From the cell containing the given text, extract its center point as (X, Y) coordinate. 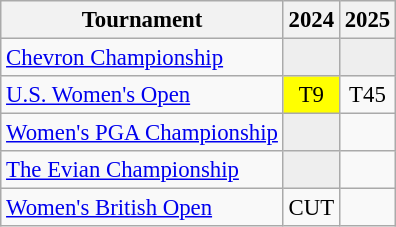
U.S. Women's Open (142, 95)
T45 (367, 95)
CUT (311, 208)
Women's British Open (142, 208)
Tournament (142, 20)
The Evian Championship (142, 170)
T9 (311, 95)
2024 (311, 20)
Women's PGA Championship (142, 133)
2025 (367, 20)
Chevron Championship (142, 58)
